Output the (x, y) coordinate of the center of the cell containing the given text.  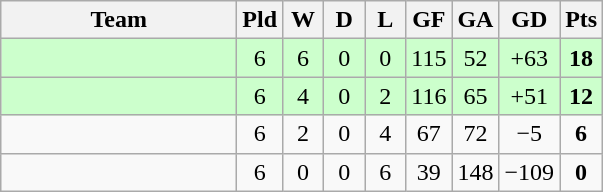
Team (119, 20)
−5 (530, 134)
115 (429, 58)
W (304, 20)
72 (476, 134)
+63 (530, 58)
67 (429, 134)
Pts (582, 20)
18 (582, 58)
GA (476, 20)
52 (476, 58)
148 (476, 172)
D (344, 20)
GD (530, 20)
L (386, 20)
GF (429, 20)
−109 (530, 172)
12 (582, 96)
116 (429, 96)
Pld (260, 20)
39 (429, 172)
+51 (530, 96)
65 (476, 96)
